From the cell containing the given text, extract its center point as [X, Y] coordinate. 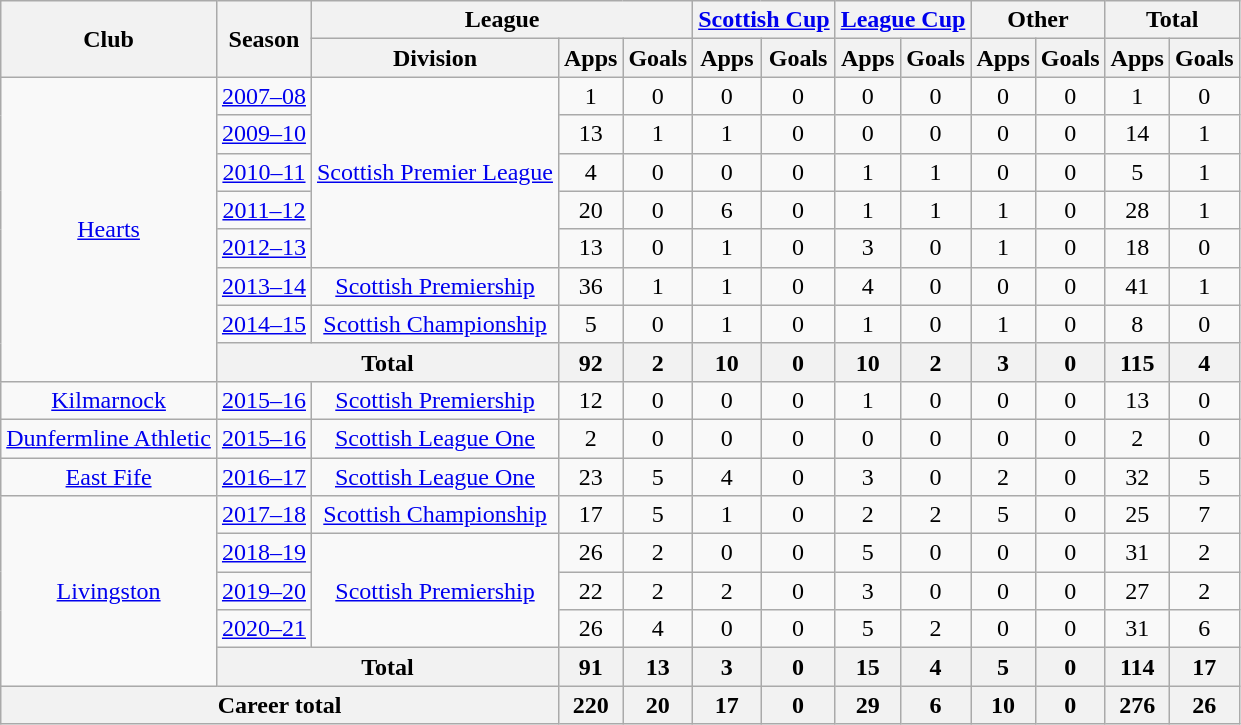
League Cup [903, 20]
27 [1137, 591]
14 [1137, 134]
91 [590, 667]
East Fife [109, 477]
2020–21 [264, 629]
7 [1204, 515]
22 [590, 591]
2009–10 [264, 134]
Scottish Premier League [434, 172]
Kilmarnock [109, 400]
41 [1137, 286]
Club [109, 39]
2019–20 [264, 591]
220 [590, 705]
8 [1137, 324]
2013–14 [264, 286]
Dunfermline Athletic [109, 438]
25 [1137, 515]
15 [868, 667]
2007–08 [264, 96]
115 [1137, 362]
Scottish Cup [764, 20]
114 [1137, 667]
36 [590, 286]
League [502, 20]
2011–12 [264, 210]
2017–18 [264, 515]
Career total [280, 705]
28 [1137, 210]
29 [868, 705]
23 [590, 477]
2012–13 [264, 248]
2016–17 [264, 477]
Hearts [109, 229]
Livingston [109, 591]
92 [590, 362]
2010–11 [264, 172]
Other [1038, 20]
Season [264, 39]
12 [590, 400]
2014–15 [264, 324]
Division [434, 58]
18 [1137, 248]
32 [1137, 477]
2018–19 [264, 553]
276 [1137, 705]
